Provide the (x, y) coordinate of the cell's center where the given text is located.  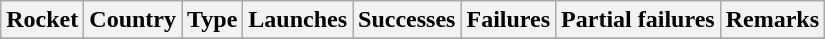
Type (212, 20)
Rocket (42, 20)
Launches (298, 20)
Country (133, 20)
Failures (508, 20)
Successes (407, 20)
Partial failures (638, 20)
Remarks (772, 20)
